Scan for the cell matching the given text and deliver its (x, y) coordinate at center. 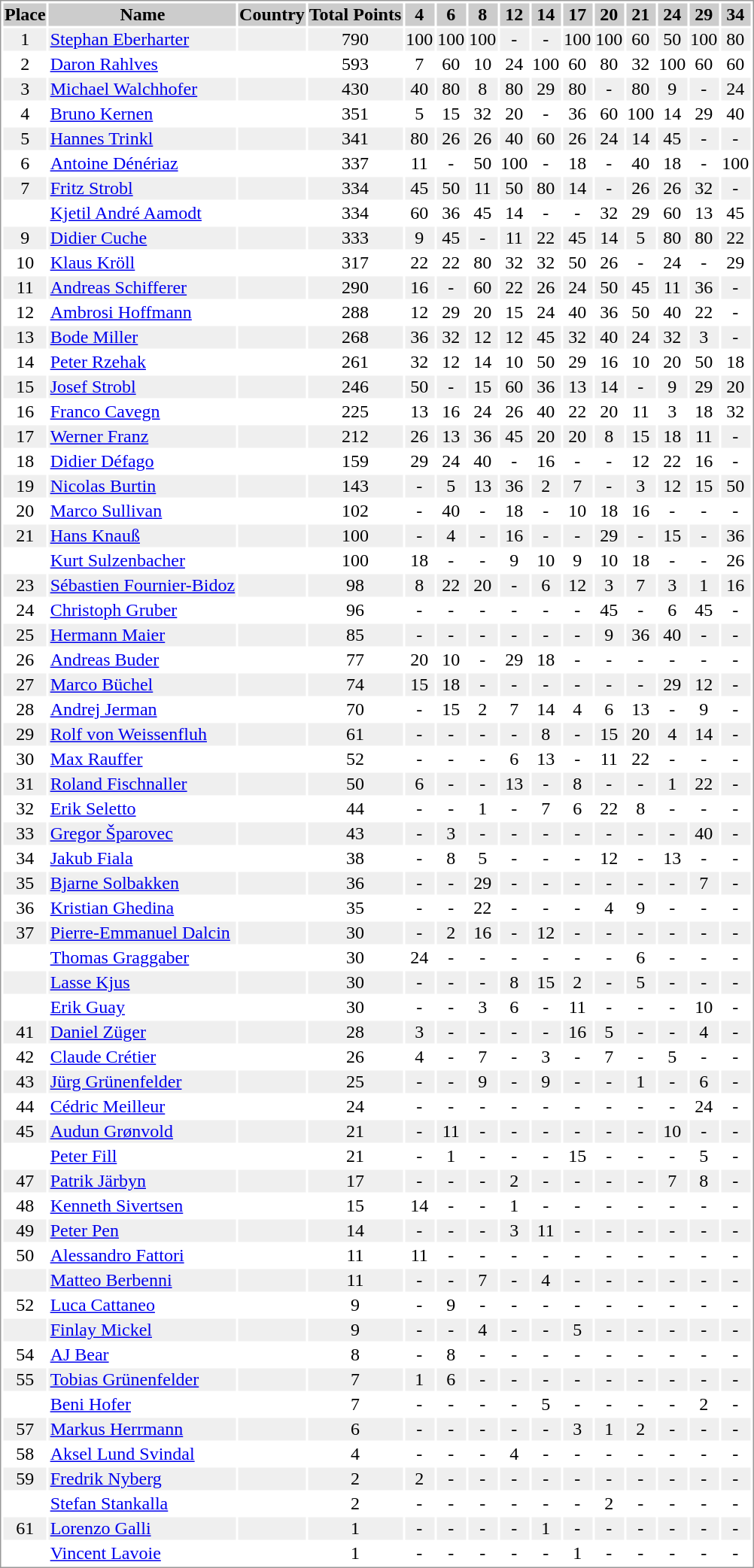
58 (25, 1454)
Andreas Schifferer (142, 288)
Peter Rzehak (142, 362)
Kenneth Sivertsen (142, 1206)
Peter Fill (142, 1156)
23 (25, 586)
Peter Pen (142, 1231)
Erik Seletto (142, 808)
77 (355, 660)
Audun Grønvold (142, 1132)
98 (355, 586)
49 (25, 1231)
225 (355, 411)
37 (25, 933)
Thomas Graggaber (142, 957)
Max Rauffer (142, 759)
31 (25, 784)
Werner Franz (142, 437)
212 (355, 437)
790 (355, 40)
57 (25, 1430)
290 (355, 288)
42 (25, 1057)
19 (25, 487)
Marco Büchel (142, 685)
Jakub Fiala (142, 858)
Marco Sullivan (142, 511)
Beni Hofer (142, 1404)
Michael Walchhofer (142, 89)
Tobias Grünenfelder (142, 1380)
Kurt Sulzenbacher (142, 560)
288 (355, 312)
246 (355, 387)
Didier Cuche (142, 238)
Name (142, 14)
74 (355, 685)
Vincent Lavoie (142, 1553)
Didier Défago (142, 461)
333 (355, 238)
Bode Miller (142, 338)
Josef Strobl (142, 387)
Kristian Ghedina (142, 908)
159 (355, 461)
143 (355, 487)
Erik Guay (142, 1007)
Ambrosi Hoffmann (142, 312)
Finlay Mickel (142, 1330)
33 (25, 834)
351 (355, 114)
341 (355, 139)
337 (355, 163)
Markus Herrmann (142, 1430)
Roland Fischnaller (142, 784)
Fritz Strobl (142, 189)
Franco Cavegn (142, 411)
38 (355, 858)
54 (25, 1354)
48 (25, 1206)
Place (25, 14)
Pierre-Emmanuel Dalcin (142, 933)
Daron Rahlves (142, 64)
Rolf von Weissenfluh (142, 735)
Total Points (355, 14)
Daniel Züger (142, 1033)
Bjarne Solbakken (142, 884)
Klaus Kröll (142, 262)
AJ Bear (142, 1354)
Country (272, 14)
Fredrik Nyberg (142, 1479)
85 (355, 635)
47 (25, 1181)
Luca Cattaneo (142, 1305)
70 (355, 709)
Gregor Šparovec (142, 834)
Andreas Buder (142, 660)
Lasse Kjus (142, 983)
Stephan Eberharter (142, 40)
59 (25, 1479)
55 (25, 1380)
268 (355, 338)
41 (25, 1033)
Christoph Gruber (142, 610)
Hermann Maier (142, 635)
Alessandro Fattori (142, 1255)
Cédric Meilleur (142, 1106)
Hans Knauß (142, 536)
Claude Crétier (142, 1057)
96 (355, 610)
Jürg Grünenfelder (142, 1082)
Bruno Kernen (142, 114)
102 (355, 511)
Nicolas Burtin (142, 487)
Sébastien Fournier-Bidoz (142, 586)
27 (25, 685)
593 (355, 64)
Hannes Trinkl (142, 139)
261 (355, 362)
Matteo Berbenni (142, 1281)
Andrej Jerman (142, 709)
Lorenzo Galli (142, 1529)
Stefan Stankalla (142, 1503)
Aksel Lund Svindal (142, 1454)
Antoine Dénériaz (142, 163)
Kjetil André Aamodt (142, 213)
317 (355, 262)
Patrik Järbyn (142, 1181)
430 (355, 89)
